Locate the cell with the specified text and output its [x, y] center coordinate. 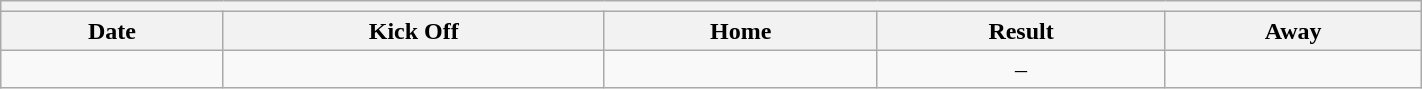
Away [1293, 31]
Home [740, 31]
Date [112, 31]
Result [1021, 31]
Kick Off [414, 31]
– [1021, 69]
